From the cell containing the given text, extract its center point as (x, y) coordinate. 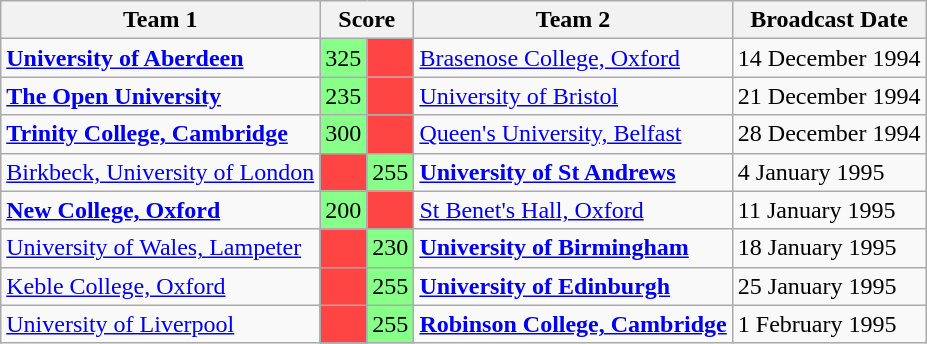
25 January 1995 (829, 286)
300 (344, 134)
230 (390, 248)
University of Bristol (573, 96)
28 December 1994 (829, 134)
Team 2 (573, 20)
New College, Oxford (160, 210)
Keble College, Oxford (160, 286)
4 January 1995 (829, 172)
200 (344, 210)
University of Birmingham (573, 248)
The Open University (160, 96)
Brasenose College, Oxford (573, 58)
University of St Andrews (573, 172)
Queen's University, Belfast (573, 134)
1 February 1995 (829, 324)
Score (367, 20)
235 (344, 96)
Robinson College, Cambridge (573, 324)
University of Edinburgh (573, 286)
Broadcast Date (829, 20)
21 December 1994 (829, 96)
Team 1 (160, 20)
University of Aberdeen (160, 58)
St Benet's Hall, Oxford (573, 210)
14 December 1994 (829, 58)
18 January 1995 (829, 248)
Trinity College, Cambridge (160, 134)
University of Liverpool (160, 324)
325 (344, 58)
Birkbeck, University of London (160, 172)
University of Wales, Lampeter (160, 248)
11 January 1995 (829, 210)
